Extract the (x, y) coordinate from the center of the cell holding the provided text.  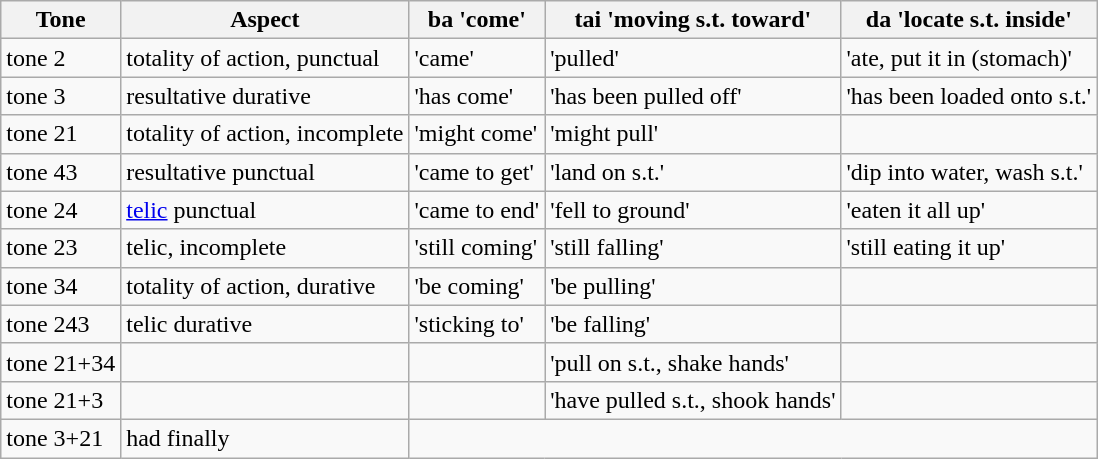
tone 23 (61, 248)
'has been pulled off' (693, 96)
tone 34 (61, 286)
'fell to ground' (693, 210)
had finally (265, 438)
'pull on s.t., shake hands' (693, 362)
'sticking to' (477, 324)
'still falling' (693, 248)
'be pulling' (693, 286)
tone 24 (61, 210)
totality of action, incomplete (265, 134)
telic durative (265, 324)
tone 3 (61, 96)
ba 'come' (477, 20)
resultative durative (265, 96)
'came' (477, 58)
tai 'moving s.t. toward' (693, 20)
totality of action, punctual (265, 58)
'has come' (477, 96)
Tone (61, 20)
'might come' (477, 134)
tone 21+34 (61, 362)
'dip into water, wash s.t.' (969, 172)
'has been loaded onto s.t.' (969, 96)
tone 2 (61, 58)
telic, incomplete (265, 248)
'came to end' (477, 210)
'have pulled s.t., shook hands' (693, 400)
da 'locate s.t. inside' (969, 20)
telic punctual (265, 210)
tone 43 (61, 172)
'land on s.t.' (693, 172)
tone 3+21 (61, 438)
'ate, put it in (stomach)' (969, 58)
Aspect (265, 20)
'still eating it up' (969, 248)
'be falling' (693, 324)
totality of action, durative (265, 286)
'might pull' (693, 134)
'came to get' (477, 172)
tone 21 (61, 134)
'still coming' (477, 248)
tone 243 (61, 324)
'pulled' (693, 58)
tone 21+3 (61, 400)
'eaten it all up' (969, 210)
'be coming' (477, 286)
resultative punctual (265, 172)
